Extract the (x, y) coordinate from the center of the cell holding the provided text.  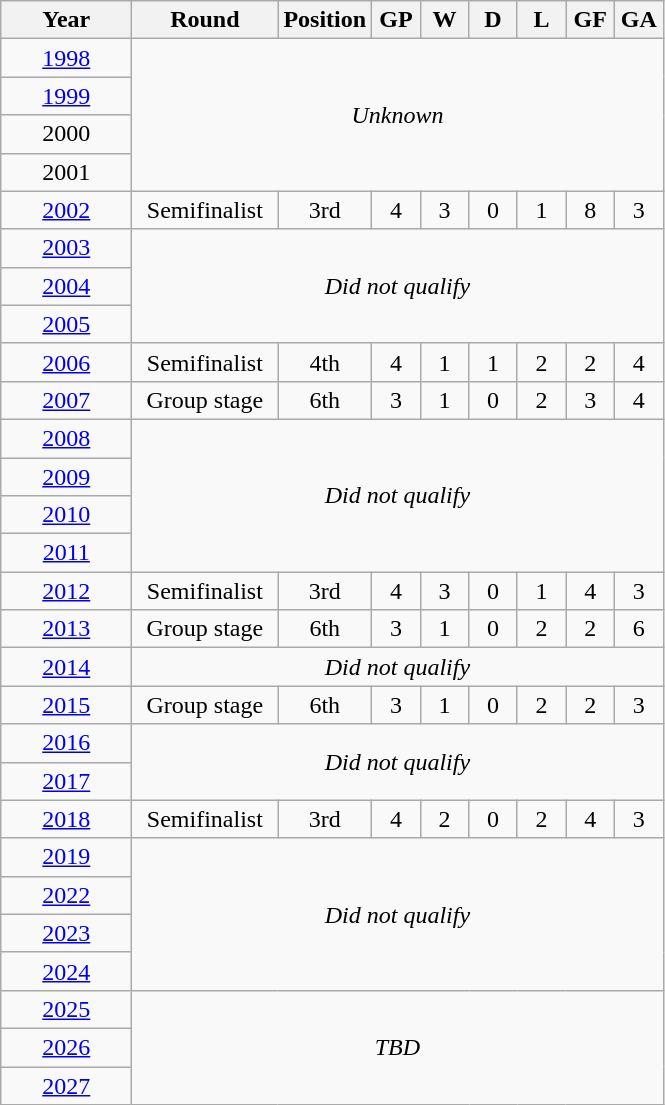
2014 (66, 667)
6 (638, 629)
2004 (66, 286)
2007 (66, 400)
2005 (66, 324)
Round (205, 20)
L (542, 20)
Year (66, 20)
Unknown (398, 115)
2024 (66, 971)
2022 (66, 895)
2008 (66, 438)
2023 (66, 933)
1999 (66, 96)
8 (590, 210)
4th (325, 362)
2026 (66, 1047)
GP (396, 20)
D (494, 20)
Position (325, 20)
2013 (66, 629)
W (444, 20)
GA (638, 20)
2000 (66, 134)
2010 (66, 515)
GF (590, 20)
TBD (398, 1047)
2011 (66, 553)
2027 (66, 1085)
1998 (66, 58)
2019 (66, 857)
2017 (66, 781)
2025 (66, 1009)
2018 (66, 819)
2006 (66, 362)
2001 (66, 172)
2012 (66, 591)
2015 (66, 705)
2003 (66, 248)
2009 (66, 477)
2002 (66, 210)
2016 (66, 743)
